Identify which cell holds the provided text, then report its (X, Y) central coordinate. 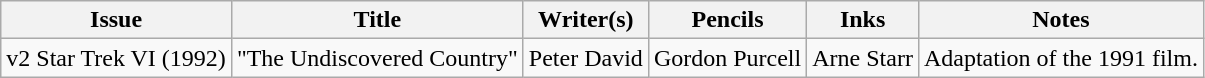
v2 Star Trek VI (1992) (116, 58)
Title (377, 20)
Peter David (586, 58)
Inks (863, 20)
Arne Starr (863, 58)
Adaptation of the 1991 film. (1060, 58)
Pencils (727, 20)
Issue (116, 20)
Gordon Purcell (727, 58)
Notes (1060, 20)
"The Undiscovered Country" (377, 58)
Writer(s) (586, 20)
